Detect which cell encompasses the target text, then output its [x, y] center coordinate. 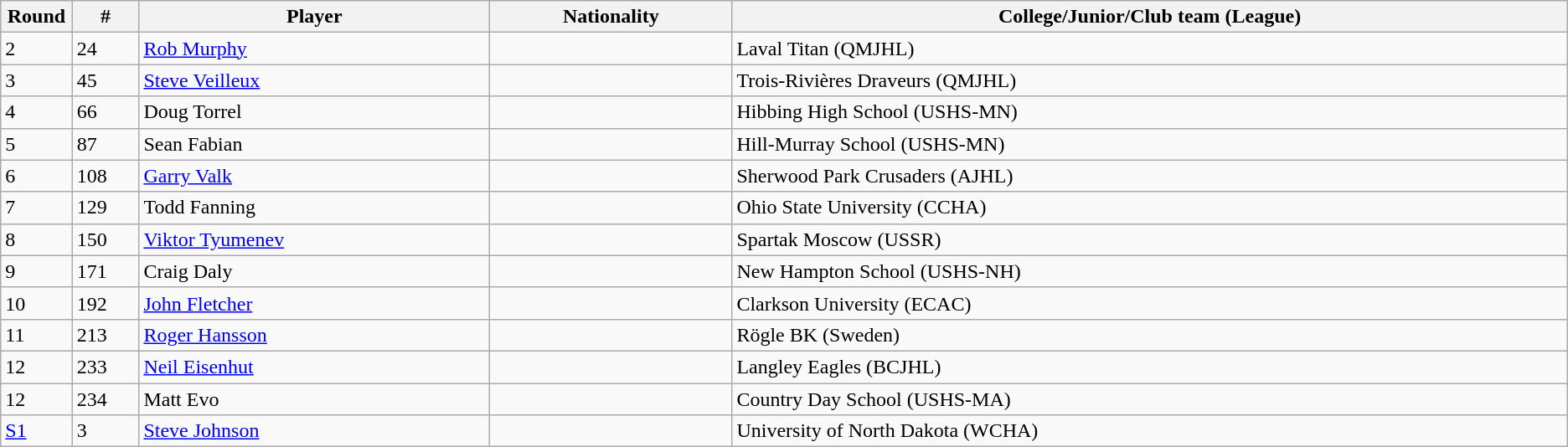
Round [37, 17]
9 [37, 271]
Viktor Tyumenev [315, 239]
Garry Valk [315, 176]
87 [106, 144]
Langley Eagles (BCJHL) [1149, 367]
Trois-Rivières Draveurs (QMJHL) [1149, 80]
11 [37, 335]
Rögle BK (Sweden) [1149, 335]
Laval Titan (QMJHL) [1149, 49]
Nationality [611, 17]
233 [106, 367]
Roger Hansson [315, 335]
2 [37, 49]
Spartak Moscow (USSR) [1149, 239]
New Hampton School (USHS-NH) [1149, 271]
Doug Torrel [315, 112]
171 [106, 271]
4 [37, 112]
Ohio State University (CCHA) [1149, 208]
Hibbing High School (USHS-MN) [1149, 112]
192 [106, 303]
Hill-Murray School (USHS-MN) [1149, 144]
College/Junior/Club team (League) [1149, 17]
Todd Fanning [315, 208]
129 [106, 208]
Sherwood Park Crusaders (AJHL) [1149, 176]
Steve Veilleux [315, 80]
Neil Eisenhut [315, 367]
# [106, 17]
45 [106, 80]
Craig Daly [315, 271]
Rob Murphy [315, 49]
66 [106, 112]
University of North Dakota (WCHA) [1149, 431]
Country Day School (USHS-MA) [1149, 399]
Clarkson University (ECAC) [1149, 303]
Player [315, 17]
108 [106, 176]
213 [106, 335]
8 [37, 239]
150 [106, 239]
John Fletcher [315, 303]
24 [106, 49]
Matt Evo [315, 399]
Steve Johnson [315, 431]
234 [106, 399]
7 [37, 208]
6 [37, 176]
Sean Fabian [315, 144]
5 [37, 144]
S1 [37, 431]
10 [37, 303]
